Pinpoint the cell where the given text exists, returning its (x, y) midpoint coordinate. 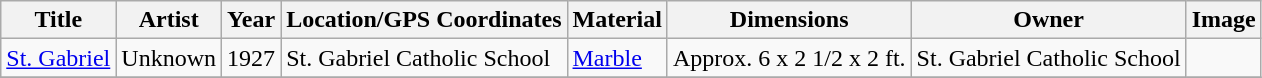
Marble (617, 58)
Approx. 6 x 2 1/2 x 2 ft. (789, 58)
Artist (169, 20)
Owner (1048, 20)
Image (1224, 20)
Unknown (169, 58)
St. Gabriel (58, 58)
Year (252, 20)
Title (58, 20)
Dimensions (789, 20)
Material (617, 20)
Location/GPS Coordinates (424, 20)
1927 (252, 58)
